Determine the [x, y] coordinate at the center of the cell enclosing the given text.  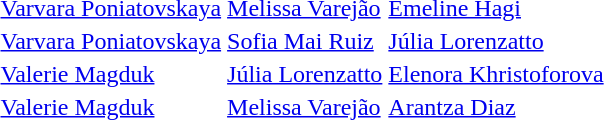
Júlia Lorenzatto [305, 74]
Sofia Mai Ruiz [305, 41]
